Capture the cell that displays the provided text and extract its [X, Y] central coordinate. 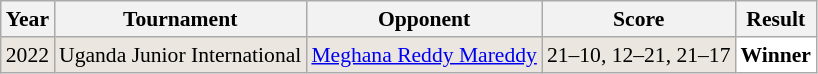
Winner [776, 55]
2022 [28, 55]
Uganda Junior International [180, 55]
Opponent [424, 19]
Result [776, 19]
Meghana Reddy Mareddy [424, 55]
Year [28, 19]
21–10, 12–21, 21–17 [639, 55]
Tournament [180, 19]
Score [639, 19]
